Locate the cell with the specified text and output its (x, y) center coordinate. 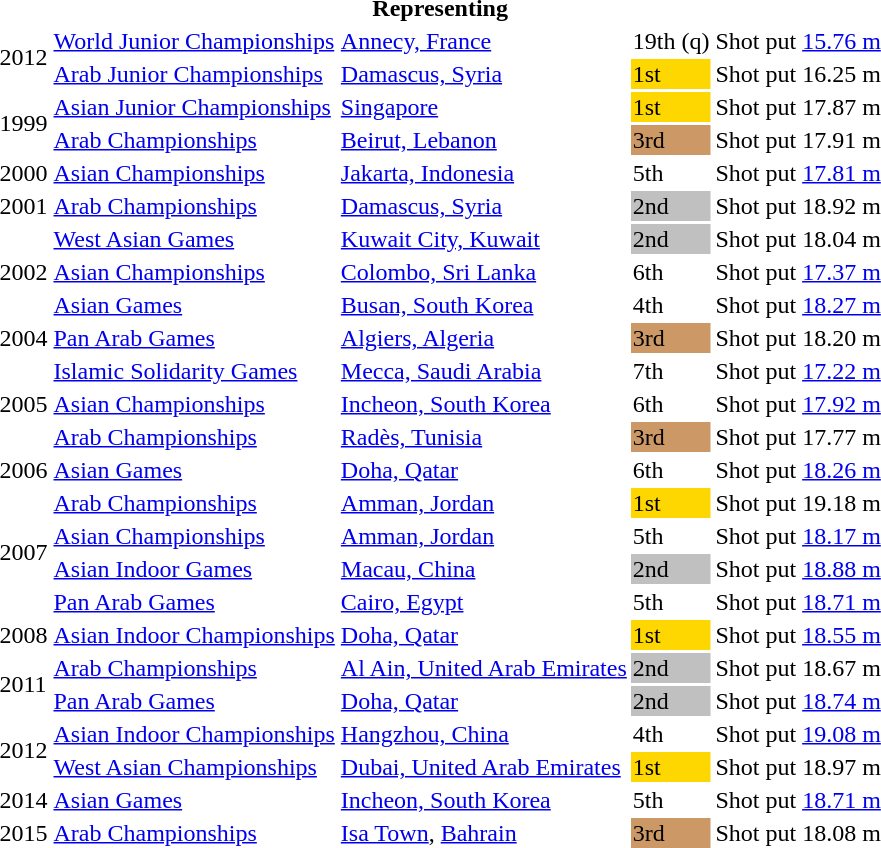
Cairo, Egypt (484, 602)
Jakarta, Indonesia (484, 173)
Busan, South Korea (484, 305)
West Asian Games (194, 239)
West Asian Championships (194, 767)
Beirut, Lebanon (484, 140)
Radès, Tunisia (484, 437)
7th (671, 371)
Colombo, Sri Lanka (484, 272)
Isa Town, Bahrain (484, 833)
World Junior Championships (194, 41)
19th (q) (671, 41)
Asian Indoor Games (194, 569)
Islamic Solidarity Games (194, 371)
Arab Junior Championships (194, 74)
Macau, China (484, 569)
Algiers, Algeria (484, 338)
Hangzhou, China (484, 734)
Al Ain, United Arab Emirates (484, 668)
Dubai, United Arab Emirates (484, 767)
Singapore (484, 107)
Mecca, Saudi Arabia (484, 371)
Annecy, France (484, 41)
Kuwait City, Kuwait (484, 239)
Asian Junior Championships (194, 107)
